Provide the (x, y) coordinate of the cell's center where the given text is located.  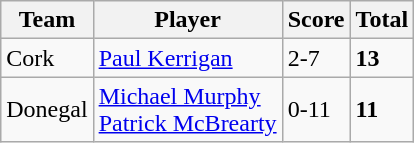
Score (316, 20)
Michael MurphyPatrick McBrearty (188, 110)
Cork (47, 58)
Paul Kerrigan (188, 58)
Team (47, 20)
0-11 (316, 110)
11 (382, 110)
2-7 (316, 58)
Player (188, 20)
Donegal (47, 110)
Total (382, 20)
13 (382, 58)
